Provide the [X, Y] coordinate of the cell's center where the given text is located.  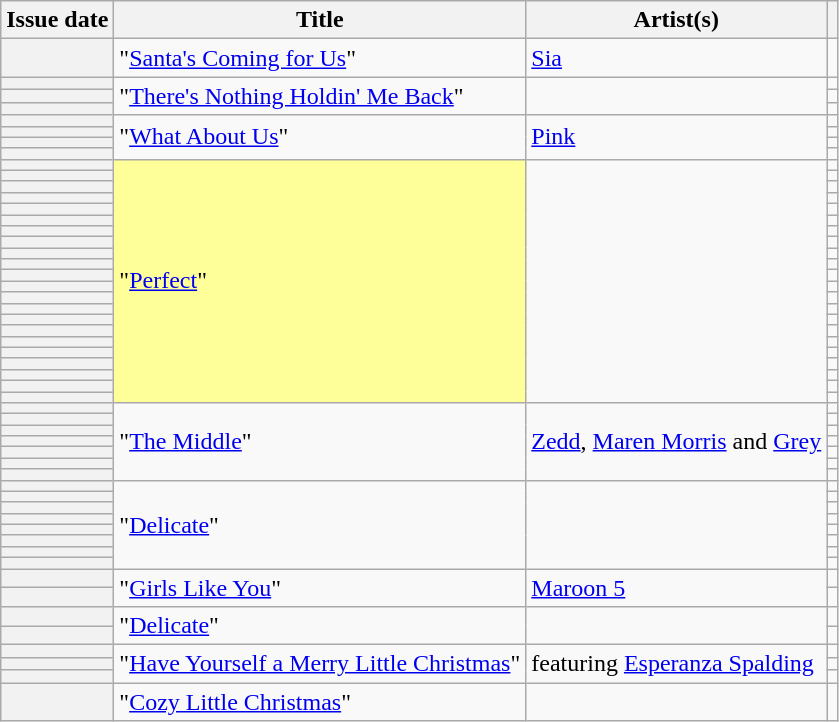
Maroon 5 [676, 587]
Zedd, Maren Morris and Grey [676, 442]
"The Middle" [320, 442]
"Santa's Coming for Us" [320, 58]
"There's Nothing Holdin' Me Back" [320, 96]
"Cozy Little Christmas" [320, 702]
Pink [676, 137]
featuring Esperanza Spalding [676, 664]
Artist(s) [676, 20]
"What About Us" [320, 137]
Sia [676, 58]
"Girls Like You" [320, 587]
"Perfect" [320, 280]
Issue date [58, 20]
"Have Yourself a Merry Little Christmas" [320, 664]
Title [320, 20]
